For the text-containing cell, return its midpoint in [x, y] coordinate format. 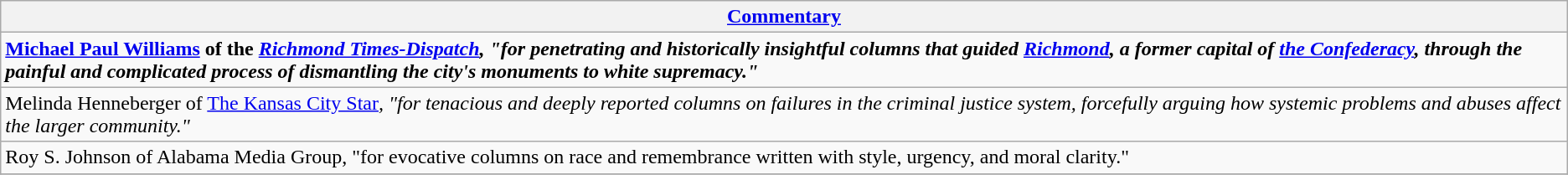
Roy S. Johnson of Alabama Media Group, "for evocative columns on race and remembrance written with style, urgency, and moral clarity." [784, 157]
Commentary [784, 17]
